Capture the cell that displays the provided text and extract its (X, Y) central coordinate. 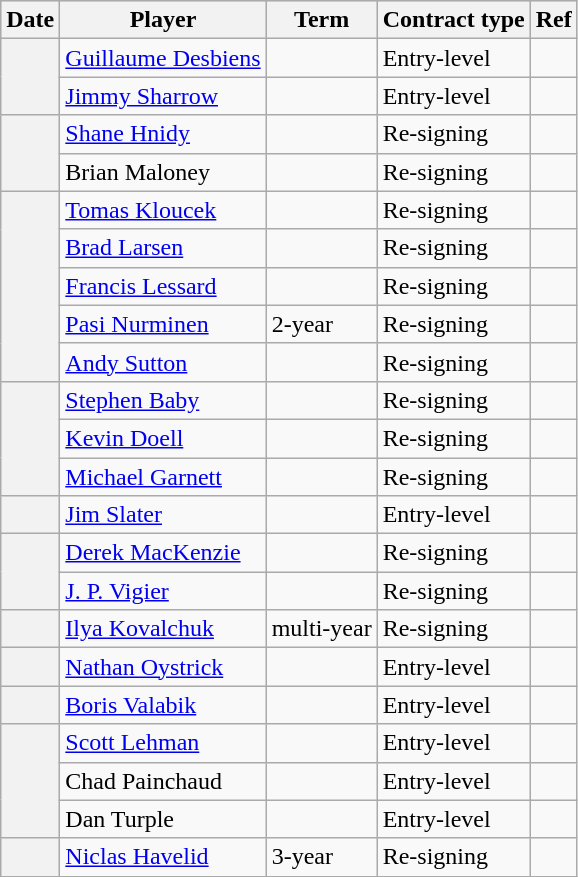
2-year (322, 324)
Guillaume Desbiens (163, 58)
Francis Lessard (163, 286)
Pasi Nurminen (163, 324)
Jimmy Sharrow (163, 96)
Contract type (454, 20)
J. P. Vigier (163, 591)
Michael Garnett (163, 477)
multi-year (322, 629)
Andy Sutton (163, 362)
Term (322, 20)
Niclas Havelid (163, 857)
Boris Valabik (163, 705)
Jim Slater (163, 515)
Chad Painchaud (163, 781)
Ref (554, 20)
Kevin Doell (163, 438)
3-year (322, 857)
Dan Turple (163, 819)
Shane Hnidy (163, 134)
Derek MacKenzie (163, 553)
Ilya Kovalchuk (163, 629)
Brian Maloney (163, 172)
Scott Lehman (163, 743)
Brad Larsen (163, 248)
Stephen Baby (163, 400)
Date (30, 20)
Player (163, 20)
Nathan Oystrick (163, 667)
Tomas Kloucek (163, 210)
